For the text-containing cell, return its midpoint in [x, y] coordinate format. 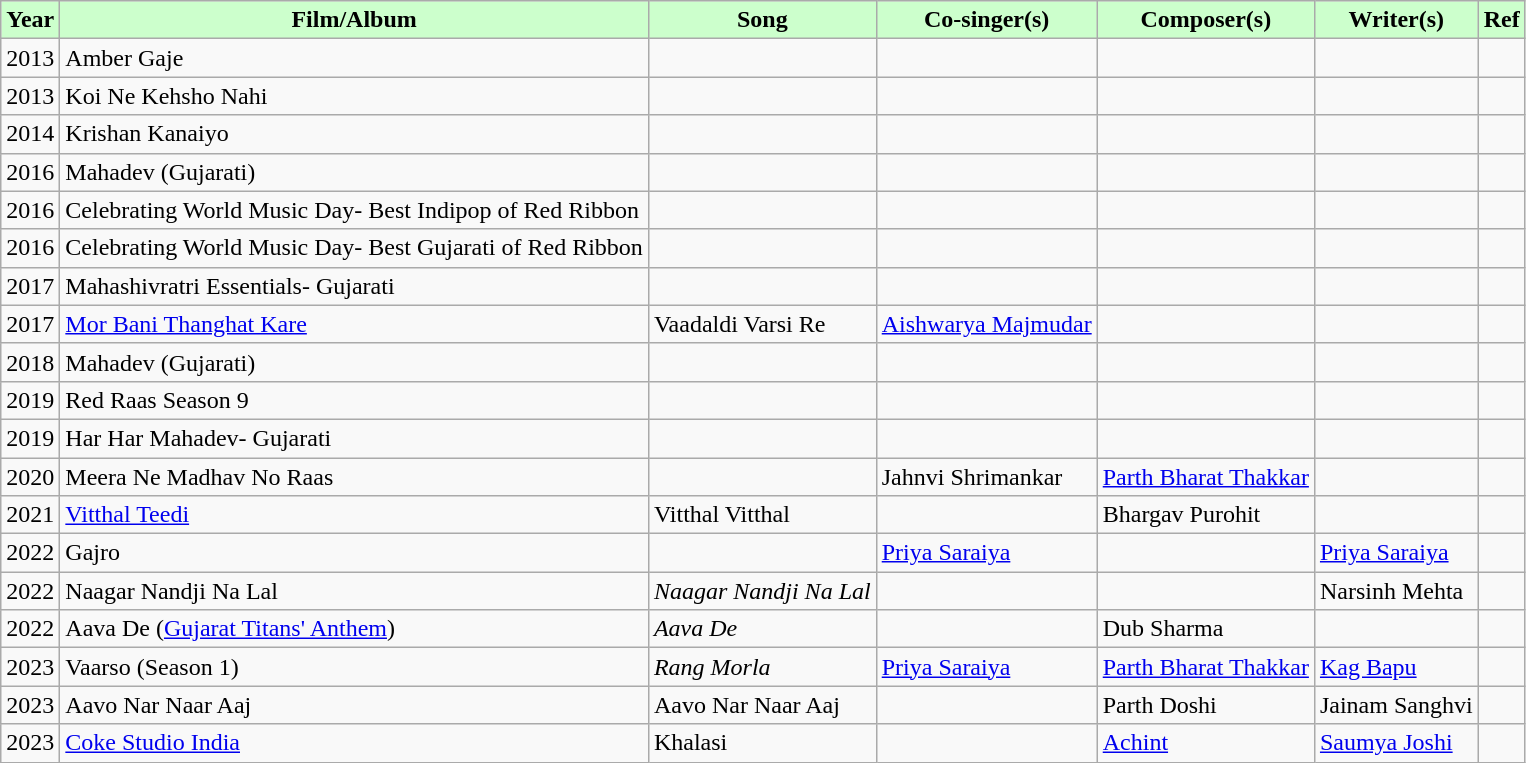
Khalasi [762, 743]
Parth Doshi [1206, 705]
Aishwarya Majmudar [986, 324]
Bhargav Purohit [1206, 515]
Vitthal Teedi [354, 515]
Co-singer(s) [986, 20]
Year [30, 20]
Celebrating World Music Day- Best Indipop of Red Ribbon [354, 210]
Aava De (Gujarat Titans' Anthem) [354, 629]
Vitthal Vitthal [762, 515]
2014 [30, 134]
Kag Bapu [1396, 667]
Vaadaldi Varsi Re [762, 324]
Meera Ne Madhav No Raas [354, 477]
Coke Studio India [354, 743]
Achint [1206, 743]
Mor Bani Thanghat Kare [354, 324]
2020 [30, 477]
Krishan Kanaiyo [354, 134]
Composer(s) [1206, 20]
Jainam Sanghvi [1396, 705]
Film/Album [354, 20]
Jahnvi Shrimankar [986, 477]
Vaarso (Season 1) [354, 667]
Rang Morla [762, 667]
Koi Ne Kehsho Nahi [354, 96]
Red Raas Season 9 [354, 400]
Har Har Mahadev- Gujarati [354, 438]
Aava De [762, 629]
Amber Gaje [354, 58]
Mahashivratri Essentials- Gujarati [354, 286]
Dub Sharma [1206, 629]
2018 [30, 362]
Gajro [354, 553]
Narsinh Mehta [1396, 591]
Ref [1502, 20]
Writer(s) [1396, 20]
Saumya Joshi [1396, 743]
Celebrating World Music Day- Best Gujarati of Red Ribbon [354, 248]
Song [762, 20]
2021 [30, 515]
